Detect which cell encompasses the target text, then output its [X, Y] center coordinate. 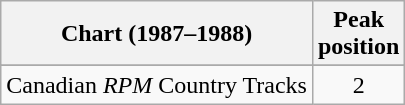
Chart (1987–1988) [157, 34]
Canadian RPM Country Tracks [157, 85]
Peakposition [358, 34]
2 [358, 85]
